Scan for the cell matching the given text and deliver its [X, Y] coordinate at center. 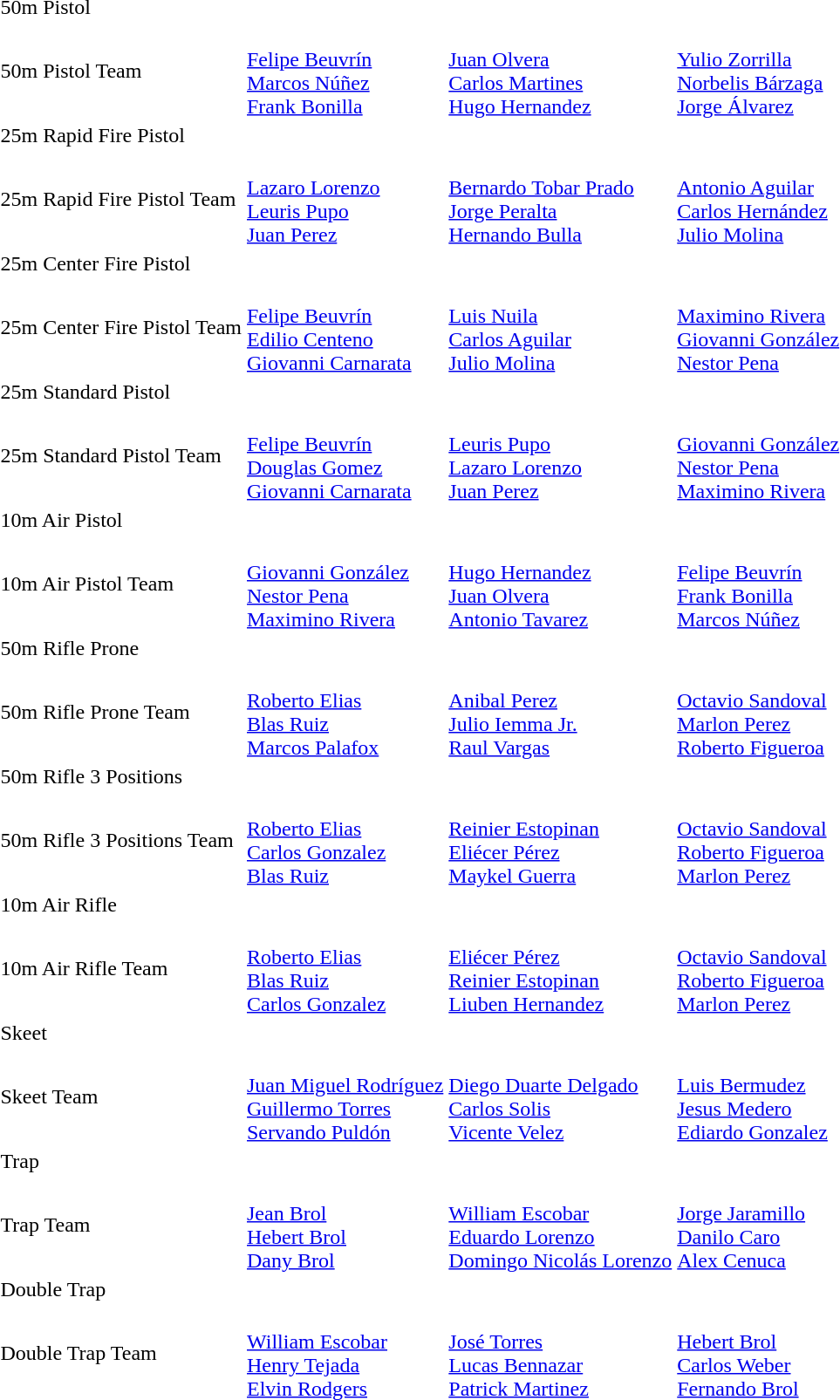
Reinier EstopinanEliécer PérezMaykel Guerra [560, 841]
Felipe BeuvrínDouglas GomezGiovanni Carnarata [345, 455]
Eliécer PérezReinier EstopinanLiuben Hernandez [560, 968]
Giovanni GonzálezNestor PenaMaximino Rivera [345, 584]
Diego Duarte DelgadoCarlos SolisVicente Velez [560, 1097]
Juan OlveraCarlos MartinesHugo Hernandez [560, 72]
Anibal PerezJulio Iemma Jr.Raul Vargas [560, 712]
Roberto EliasBlas RuizMarcos Palafox [345, 712]
Felipe BeuvrínEdilio CentenoGiovanni Carnarata [345, 328]
Luis NuilaCarlos AguilarJulio Molina [560, 328]
Leuris PupoLazaro LorenzoJuan Perez [560, 455]
William EscobarEduardo LorenzoDomingo Nicolás Lorenzo [560, 1225]
Roberto EliasCarlos GonzalezBlas Ruiz [345, 841]
Hugo HernandezJuan OlveraAntonio Tavarez [560, 584]
Roberto EliasBlas RuizCarlos Gonzalez [345, 968]
Jean BrolHebert BrolDany Brol [345, 1225]
Bernardo Tobar PradoJorge PeraltaHernando Bulla [560, 199]
Felipe BeuvrínMarcos NúñezFrank Bonilla [345, 72]
Juan Miguel RodríguezGuillermo TorresServando Puldón [345, 1097]
Lazaro LorenzoLeuris PupoJuan Perez [345, 199]
